Find where the given text appears and provide that cell's center as [X, Y] coordinate. 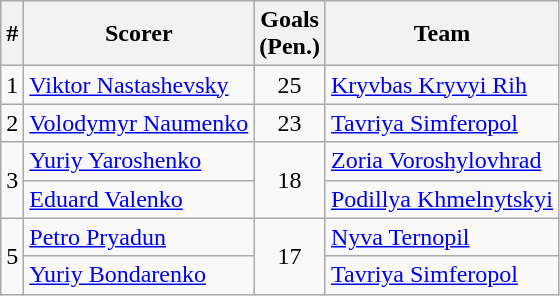
Viktor Nastashevsky [139, 85]
# [12, 34]
Podillya Khmelnytskyi [442, 199]
Team [442, 34]
18 [290, 180]
Kryvbas Kryvyi Rih [442, 85]
1 [12, 85]
Eduard Valenko [139, 199]
23 [290, 123]
3 [12, 180]
Volodymyr Naumenko [139, 123]
Petro Pryadun [139, 237]
2 [12, 123]
5 [12, 256]
25 [290, 85]
Scorer [139, 34]
Goals(Pen.) [290, 34]
Nyva Ternopil [442, 237]
Yuriy Yaroshenko [139, 161]
Yuriy Bondarenko [139, 275]
Zoria Voroshylovhrad [442, 161]
17 [290, 256]
